Locate the cell with the specified text and output its [x, y] center coordinate. 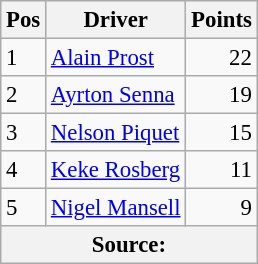
2 [24, 95]
Alain Prost [116, 58]
Source: [129, 245]
3 [24, 133]
1 [24, 58]
Nelson Piquet [116, 133]
Points [222, 20]
19 [222, 95]
Keke Rosberg [116, 170]
11 [222, 170]
5 [24, 208]
22 [222, 58]
Nigel Mansell [116, 208]
Driver [116, 20]
15 [222, 133]
9 [222, 208]
Pos [24, 20]
Ayrton Senna [116, 95]
4 [24, 170]
